Scan for the cell matching the given text and deliver its (X, Y) coordinate at center. 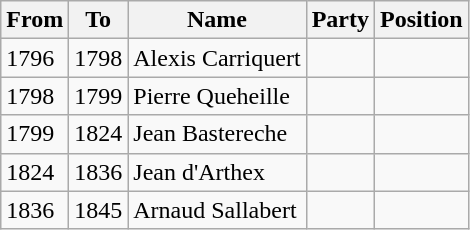
Pierre Queheille (217, 96)
Party (340, 20)
Jean Bastereche (217, 134)
1796 (35, 58)
Jean d'Arthex (217, 172)
1845 (98, 210)
Name (217, 20)
Alexis Carriquert (217, 58)
To (98, 20)
Position (421, 20)
From (35, 20)
Arnaud Sallabert (217, 210)
